Capture the cell that displays the provided text and extract its (X, Y) central coordinate. 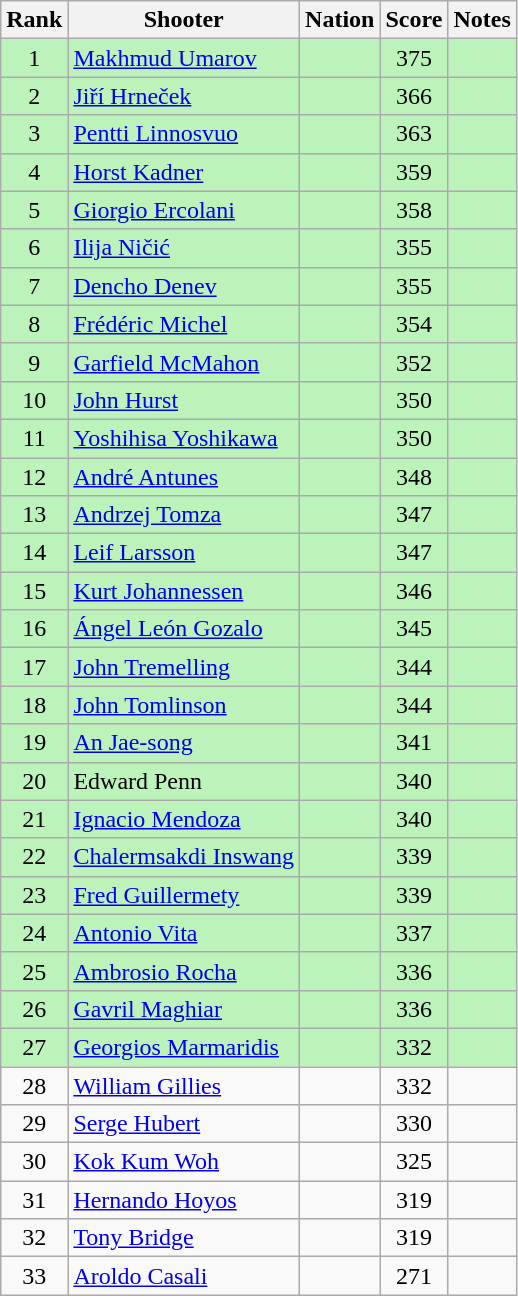
Aroldo Casali (184, 1276)
Ángel León Gozalo (184, 629)
366 (414, 96)
Shooter (184, 20)
Notes (482, 20)
6 (34, 248)
Kurt Johannessen (184, 591)
Edward Penn (184, 781)
André Antunes (184, 477)
Garfield McMahon (184, 362)
Chalermsakdi Inswang (184, 857)
29 (34, 1124)
8 (34, 324)
John Tremelling (184, 667)
363 (414, 134)
10 (34, 400)
Yoshihisa Yoshikawa (184, 438)
2 (34, 96)
15 (34, 591)
375 (414, 58)
Gavril Maghiar (184, 1009)
16 (34, 629)
5 (34, 210)
Georgios Marmaridis (184, 1047)
30 (34, 1162)
3 (34, 134)
An Jae-song (184, 743)
John Tomlinson (184, 705)
Ilija Ničić (184, 248)
Ignacio Mendoza (184, 819)
7 (34, 286)
14 (34, 553)
Ambrosio Rocha (184, 971)
9 (34, 362)
352 (414, 362)
354 (414, 324)
Rank (34, 20)
17 (34, 667)
33 (34, 1276)
23 (34, 895)
Frédéric Michel (184, 324)
1 (34, 58)
24 (34, 933)
Serge Hubert (184, 1124)
Tony Bridge (184, 1238)
31 (34, 1200)
32 (34, 1238)
Dencho Denev (184, 286)
William Gillies (184, 1085)
20 (34, 781)
Jiří Hrneček (184, 96)
Pentti Linnosvuo (184, 134)
4 (34, 172)
Score (414, 20)
348 (414, 477)
Antonio Vita (184, 933)
Nation (340, 20)
12 (34, 477)
Leif Larsson (184, 553)
Andrzej Tomza (184, 515)
346 (414, 591)
26 (34, 1009)
19 (34, 743)
John Hurst (184, 400)
Horst Kadner (184, 172)
341 (414, 743)
271 (414, 1276)
11 (34, 438)
28 (34, 1085)
13 (34, 515)
21 (34, 819)
345 (414, 629)
Giorgio Ercolani (184, 210)
27 (34, 1047)
358 (414, 210)
325 (414, 1162)
Kok Kum Woh (184, 1162)
Hernando Hoyos (184, 1200)
Makhmud Umarov (184, 58)
330 (414, 1124)
25 (34, 971)
337 (414, 933)
22 (34, 857)
Fred Guillermety (184, 895)
359 (414, 172)
18 (34, 705)
